Output the [x, y] coordinate of the center of the cell containing the given text.  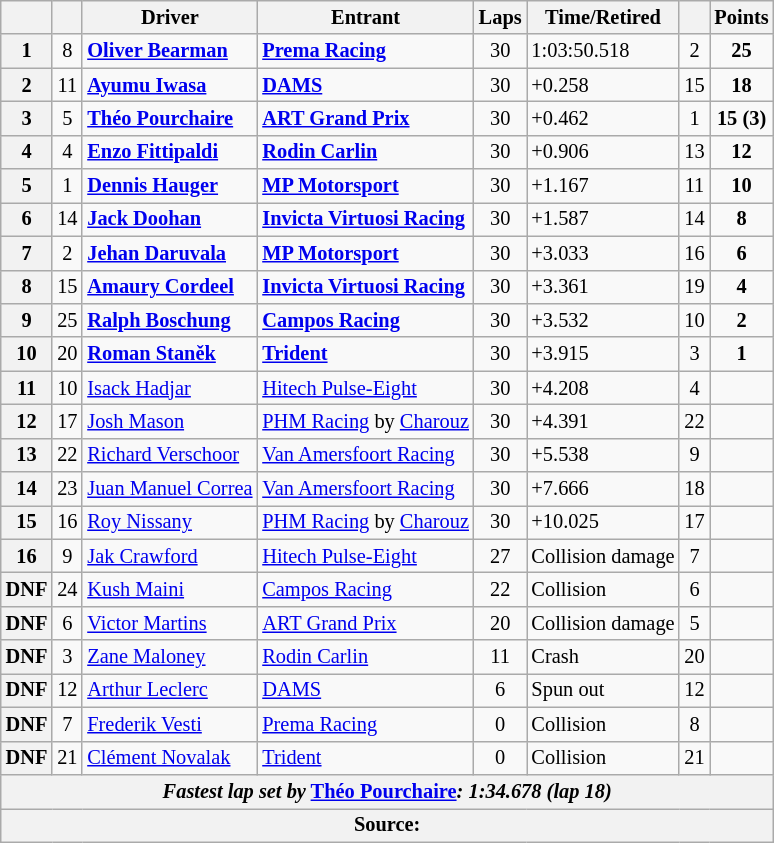
Clément Novalak [170, 758]
Jack Doohan [170, 219]
+3.532 [604, 320]
+3.915 [604, 354]
Fastest lap set by Théo Pourchaire: 1:34.678 (lap 18) [388, 791]
Isack Hadjar [170, 388]
Ralph Boschung [170, 320]
Josh Mason [170, 421]
+1.587 [604, 219]
Dennis Hauger [170, 186]
Roman Staněk [170, 354]
Points [742, 17]
+4.391 [604, 421]
Roy Nissany [170, 522]
Théo Pourchaire [170, 118]
Amaury Cordeel [170, 287]
Jak Crawford [170, 556]
Laps [500, 17]
+4.208 [604, 388]
Zane Maloney [170, 657]
Frederik Vesti [170, 724]
Ayumu Iwasa [170, 85]
Arthur Leclerc [170, 690]
Juan Manuel Correa [170, 489]
+0.462 [604, 118]
15 (3) [742, 118]
+0.258 [604, 85]
+10.025 [604, 522]
Crash [604, 657]
1:03:50.518 [604, 51]
Victor Martins [170, 623]
Driver [170, 17]
Richard Verschoor [170, 455]
Oliver Bearman [170, 51]
+1.167 [604, 186]
27 [500, 556]
+3.361 [604, 287]
Source: [388, 825]
Kush Maini [170, 589]
19 [694, 287]
Jehan Daruvala [170, 253]
Time/Retired [604, 17]
23 [67, 489]
24 [67, 589]
Entrant [365, 17]
+0.906 [604, 152]
+3.033 [604, 253]
Enzo Fittipaldi [170, 152]
+5.538 [604, 455]
Spun out [604, 690]
+7.666 [604, 489]
